Find where the given text appears and provide that cell's center as (X, Y) coordinate. 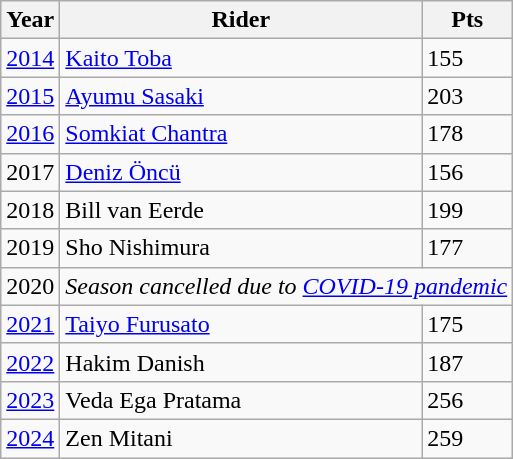
2022 (30, 362)
Hakim Danish (241, 362)
2019 (30, 248)
187 (468, 362)
199 (468, 210)
Sho Nishimura (241, 248)
Season cancelled due to COVID-19 pandemic (286, 286)
2021 (30, 324)
2015 (30, 96)
Deniz Öncü (241, 172)
Ayumu Sasaki (241, 96)
2023 (30, 400)
259 (468, 438)
Somkiat Chantra (241, 134)
2024 (30, 438)
2018 (30, 210)
Veda Ega Pratama (241, 400)
155 (468, 58)
Rider (241, 20)
175 (468, 324)
2017 (30, 172)
Pts (468, 20)
203 (468, 96)
2016 (30, 134)
2014 (30, 58)
178 (468, 134)
Kaito Toba (241, 58)
177 (468, 248)
Zen Mitani (241, 438)
Year (30, 20)
156 (468, 172)
Taiyo Furusato (241, 324)
Bill van Eerde (241, 210)
2020 (30, 286)
256 (468, 400)
